Capture the cell that displays the provided text and extract its (X, Y) central coordinate. 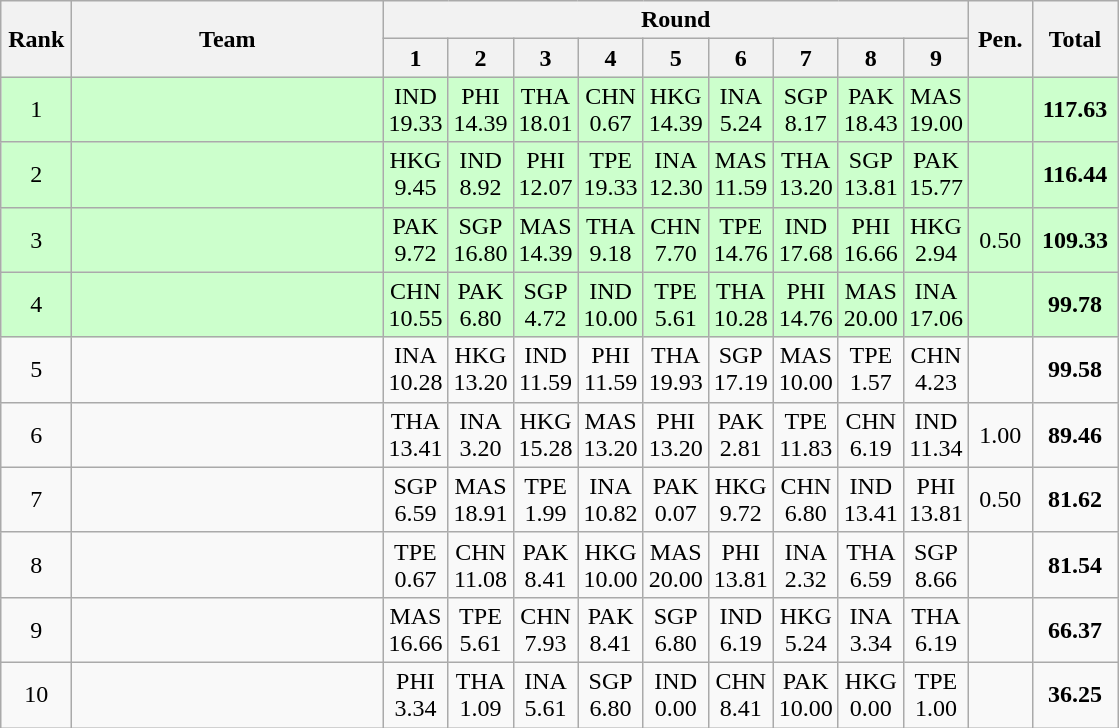
TPE19.33 (610, 174)
Round (676, 20)
36.25 (1075, 694)
Pen. (1000, 39)
INA5.24 (740, 110)
89.46 (1075, 434)
HKG15.28 (546, 434)
THA13.41 (416, 434)
THA18.01 (546, 110)
THA10.28 (740, 304)
MAS14.39 (546, 240)
109.33 (1075, 240)
PHI14.39 (480, 110)
PHI14.76 (806, 304)
PHI13.20 (676, 434)
PHI12.07 (546, 174)
TPE1.57 (870, 370)
SGP16.80 (480, 240)
SGP17.19 (740, 370)
HKG9.72 (740, 500)
THA6.19 (936, 630)
PHI11.59 (610, 370)
SGP8.66 (936, 564)
TPE1.99 (546, 500)
TPE0.67 (416, 564)
INA10.28 (416, 370)
SGP6.59 (416, 500)
PAK6.80 (480, 304)
PHI16.66 (870, 240)
Team (228, 39)
IND8.92 (480, 174)
THA9.18 (610, 240)
MAS13.20 (610, 434)
MAS18.91 (480, 500)
HKG13.20 (480, 370)
Rank (36, 39)
IND17.68 (806, 240)
MAS10.00 (806, 370)
CHN11.08 (480, 564)
PAK0.07 (676, 500)
IND13.41 (870, 500)
SGP8.17 (806, 110)
117.63 (1075, 110)
PAK15.77 (936, 174)
INA12.30 (676, 174)
PAK9.72 (416, 240)
IND11.59 (546, 370)
MAS11.59 (740, 174)
SGP4.72 (546, 304)
CHN7.70 (676, 240)
CHN6.19 (870, 434)
CHN4.23 (936, 370)
PAK2.81 (740, 434)
HKG9.45 (416, 174)
IND0.00 (676, 694)
MAS19.00 (936, 110)
HKG10.00 (610, 564)
THA6.59 (870, 564)
CHN7.93 (546, 630)
CHN0.67 (610, 110)
SGP13.81 (870, 174)
HKG5.24 (806, 630)
81.62 (1075, 500)
INA3.34 (870, 630)
THA13.20 (806, 174)
99.58 (1075, 370)
HKG14.39 (676, 110)
66.37 (1075, 630)
99.78 (1075, 304)
1.00 (1000, 434)
Total (1075, 39)
INA5.61 (546, 694)
TPE11.83 (806, 434)
PAK10.00 (806, 694)
CHN10.55 (416, 304)
HKG2.94 (936, 240)
10 (36, 694)
IND19.33 (416, 110)
PHI3.34 (416, 694)
THA1.09 (480, 694)
INA10.82 (610, 500)
INA3.20 (480, 434)
IND11.34 (936, 434)
CHN6.80 (806, 500)
CHN8.41 (740, 694)
PAK18.43 (870, 110)
INA17.06 (936, 304)
81.54 (1075, 564)
THA19.93 (676, 370)
IND6.19 (740, 630)
116.44 (1075, 174)
MAS16.66 (416, 630)
INA2.32 (806, 564)
TPE14.76 (740, 240)
TPE1.00 (936, 694)
HKG0.00 (870, 694)
IND10.00 (610, 304)
